Identify which cell holds the provided text, then report its (X, Y) central coordinate. 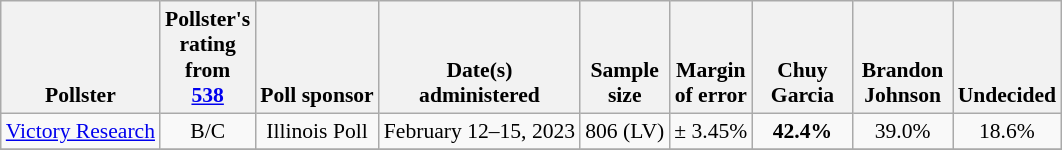
Samplesize (624, 57)
39.0% (902, 131)
February 12–15, 2023 (480, 131)
± 3.45% (710, 131)
Illinois Poll (316, 131)
Poll sponsor (316, 57)
806 (LV) (624, 131)
ChuyGarcia (802, 57)
Date(s)administered (480, 57)
Pollster'sratingfrom538 (208, 57)
18.6% (1007, 131)
B/C (208, 131)
BrandonJohnson (902, 57)
Victory Research (80, 131)
Marginof error (710, 57)
42.4% (802, 131)
Pollster (80, 57)
Undecided (1007, 57)
